From the cell containing the given text, extract its center point as (x, y) coordinate. 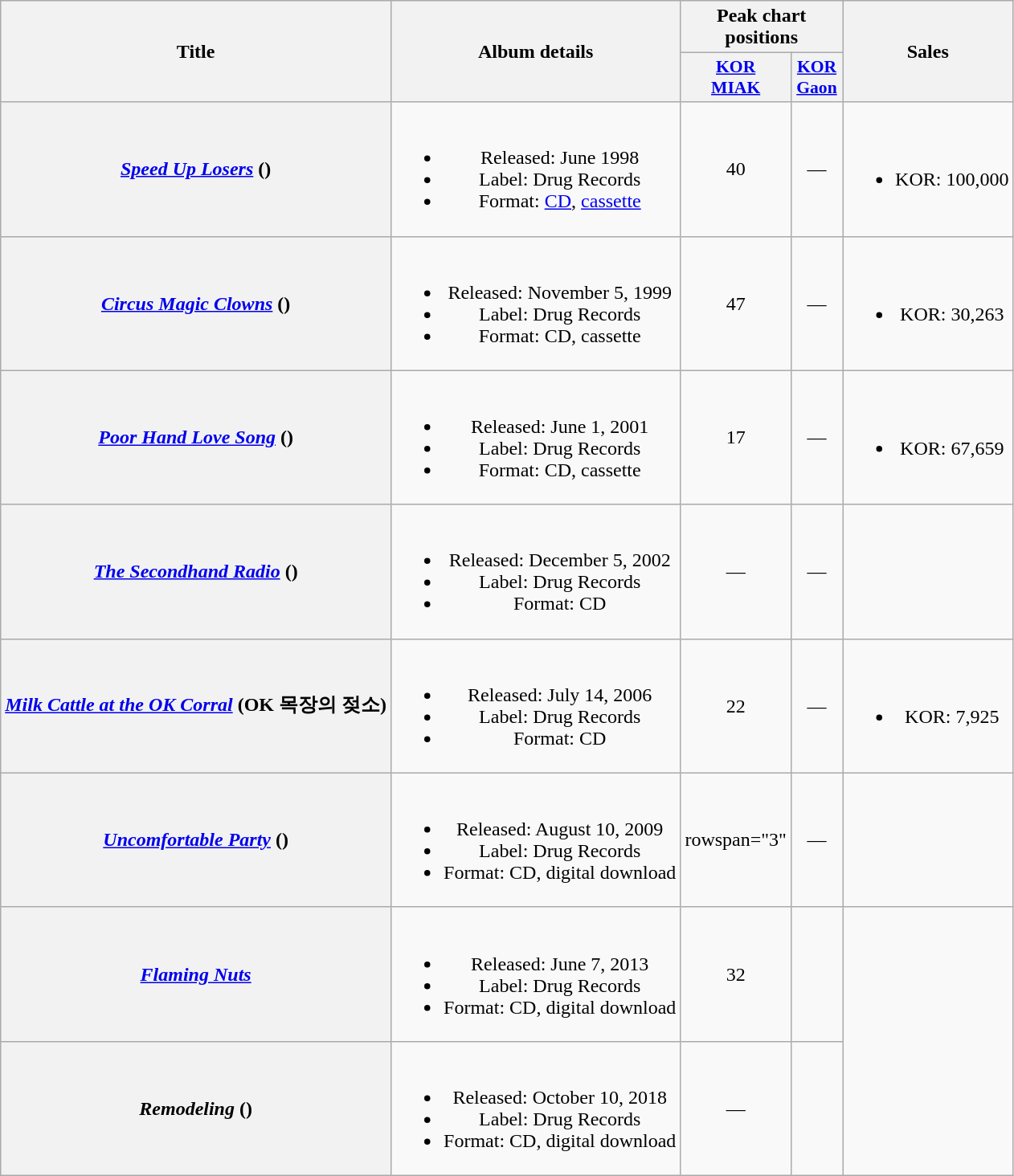
Milk Cattle at the OK Corral (OK 목장의 젖소) (196, 705)
Uncomfortable Party () (196, 840)
KOR: 100,000 (928, 169)
Title (196, 51)
Released: December 5, 2002Label: Drug RecordsFormat: CD (536, 572)
Released: June 1, 2001Label: Drug RecordsFormat: CD, cassette (536, 437)
Circus Magic Clowns () (196, 304)
Released: July 14, 2006Label: Drug RecordsFormat: CD (536, 705)
Released: June 7, 2013Label: Drug RecordsFormat: CD, digital download (536, 974)
32 (736, 974)
Remodeling () (196, 1109)
Poor Hand Love Song () (196, 437)
KORGaon (816, 77)
rowspan="3" (736, 840)
KOR: 67,659 (928, 437)
47 (736, 304)
Released: August 10, 2009Label: Drug RecordsFormat: CD, digital download (536, 840)
Album details (536, 51)
22 (736, 705)
Flaming Nuts (196, 974)
Released: October 10, 2018Label: Drug RecordsFormat: CD, digital download (536, 1109)
Peak chart positions (762, 27)
Released: June 1998Label: Drug RecordsFormat: CD, cassette (536, 169)
KORMIAK (736, 77)
40 (736, 169)
KOR: 7,925 (928, 705)
Released: November 5, 1999Label: Drug RecordsFormat: CD, cassette (536, 304)
KOR: 30,263 (928, 304)
Speed Up Losers () (196, 169)
The Secondhand Radio () (196, 572)
Sales (928, 51)
17 (736, 437)
